Identify which cell holds the provided text, then report its (x, y) central coordinate. 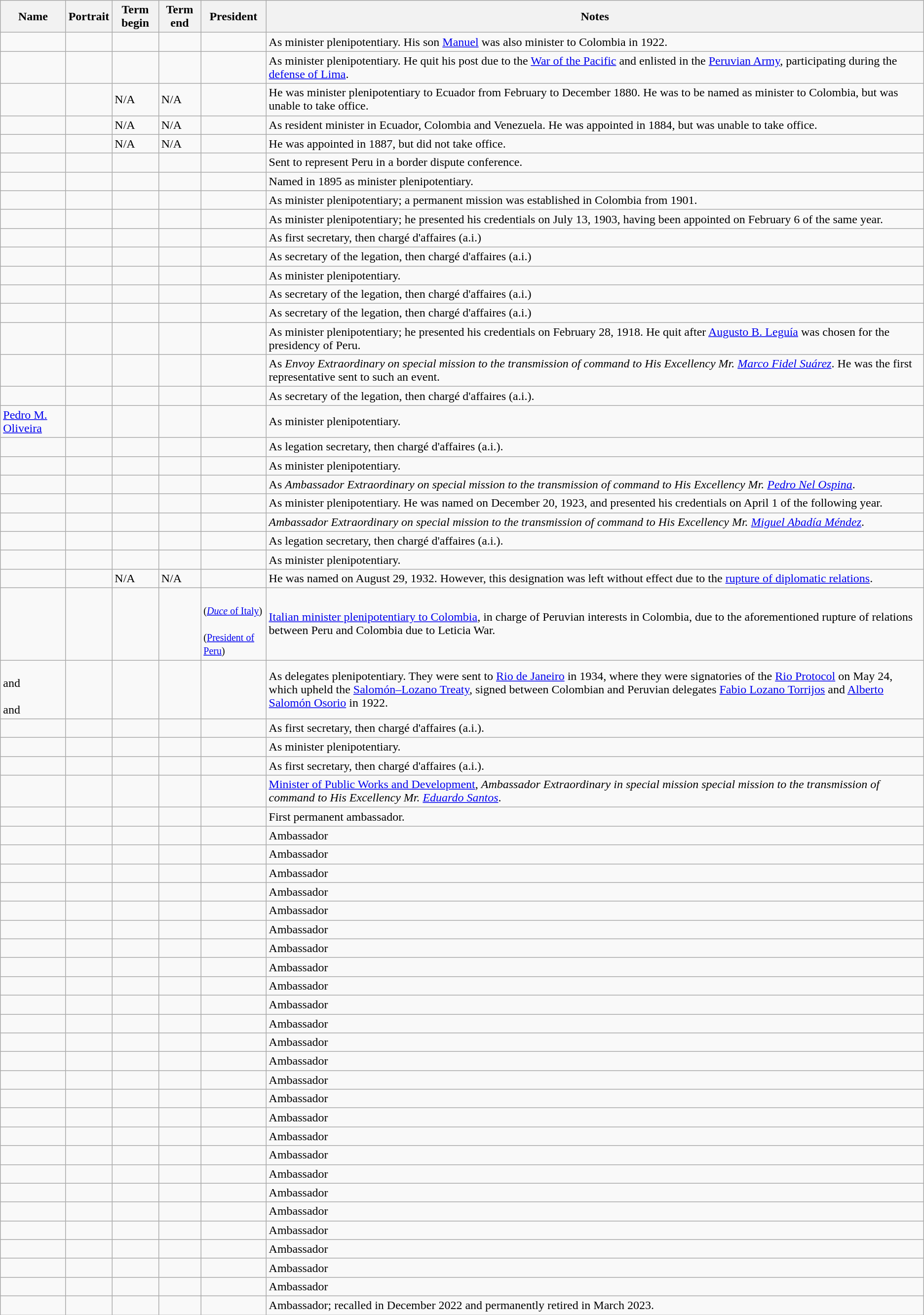
As Ambassador Extraordinary on special mission to the transmission of command to His Excellency Mr. Pedro Nel Ospina. (595, 484)
Ambassador; recalled in December 2022 and permanently retired in March 2023. (595, 1305)
Term end (180, 17)
As minister plenipotentiary. His son Manuel was also minister to Colombia in 1922. (595, 42)
He was minister plenipotentiary to Ecuador from February to December 1880. He was to be named as minister to Colombia, but was unable to take office. (595, 100)
Sent to represent Peru in a border dispute conference. (595, 162)
Named in 1895 as minister plenipotentiary. (595, 181)
As secretary of the legation, then chargé d'affaires (a.i.). (595, 396)
Ambassador Extraordinary on special mission to the transmission of command to His Excellency Mr. Miguel Abadía Méndez. (595, 522)
He was named on August 29, 1932. However, this designation was left without effect due to the rupture of diplomatic relations. (595, 578)
Pedro M. Oliveira (33, 422)
(Duce of Italy)(President of Peru) (233, 624)
As minister plenipotentiary; a permanent mission was established in Colombia from 1901. (595, 200)
Notes (595, 17)
First permanent ambassador. (595, 817)
As minister plenipotentiary. He was named on December 20, 1923, and presented his credentials on April 1 of the following year. (595, 503)
andand (33, 689)
He was appointed in 1887, but did not take office. (595, 144)
Term begin (135, 17)
Portrait (89, 17)
President (233, 17)
As minister plenipotentiary; he presented his credentials on July 13, 1903, having been appointed on February 6 of the same year. (595, 219)
As resident minister in Ecuador, Colombia and Venezuela. He was appointed in 1884, but was unable to take office. (595, 125)
Name (33, 17)
As first secretary, then chargé d'affaires (a.i.) (595, 238)
